Scan for the cell matching the given text and deliver its [x, y] coordinate at center. 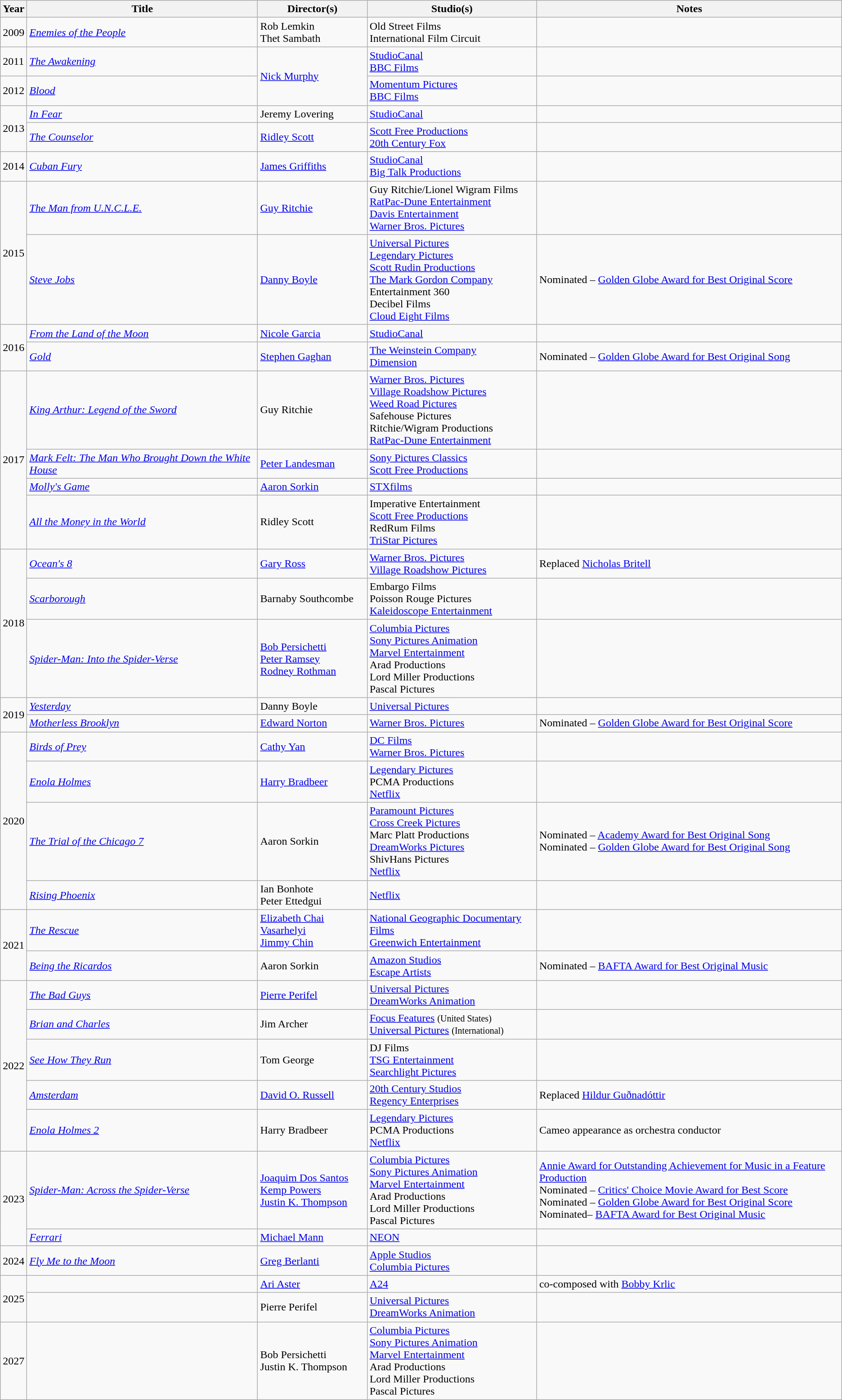
Nominated – Golden Globe Award for Best Original Song [689, 356]
Jim Archer [312, 1024]
Nick Murphy [312, 76]
Nominated – Academy Award for Best Original SongNominated – Golden Globe Award for Best Original Song [689, 842]
The Awakening [142, 61]
Ocean's 8 [142, 563]
Ari Aster [312, 1284]
2022 [13, 1066]
NEON [452, 1238]
In Fear [142, 114]
The Rescue [142, 930]
Tom George [312, 1059]
Year [13, 9]
2024 [13, 1261]
Warner Bros. PicturesVillage Roadshow Pictures [452, 563]
STXfilms [452, 487]
2023 [13, 1199]
Scott Free Productions20th Century Fox [452, 137]
2027 [13, 1361]
StudioCanalBBC Films [452, 61]
DJ Films TSG Entertainment Searchlight Pictures [452, 1059]
2013 [13, 129]
Notes [689, 9]
co-composed with Bobby Krlic [689, 1284]
Replaced Hildur Guðnadóttir [689, 1095]
2015 [13, 253]
The Trial of the Chicago 7 [142, 842]
Peter Landesman [312, 464]
StudioCanal Big Talk Productions [452, 167]
2018 [13, 623]
Guy Ritchie/Lionel Wigram FilmsRatPac-Dune EntertainmentDavis EntertainmentWarner Bros. Pictures [452, 208]
David O. Russell [312, 1095]
Enola Holmes 2 [142, 1130]
Brian and Charles [142, 1024]
Gary Ross [312, 563]
Warner Bros. PicturesVillage Roadshow PicturesWeed Road PicturesSafehouse PicturesRitchie/Wigram ProductionsRatPac-Dune Entertainment [452, 410]
Spider-Man: Across the Spider-Verse [142, 1190]
Gold [142, 356]
DC FilmsWarner Bros. Pictures [452, 746]
Director(s) [312, 9]
Ferrari [142, 1238]
Universal Pictures [452, 706]
Fly Me to the Moon [142, 1261]
20th Century StudiosRegency Enterprises [452, 1095]
Warner Bros. Pictures [452, 723]
Spider-Man: Into the Spider-Verse [142, 659]
Amazon StudiosEscape Artists [452, 966]
Bob PersichettiJustin K. Thompson [312, 1361]
Steve Jobs [142, 279]
Sony Pictures Classics Scott Free Productions [452, 464]
Greg Berlanti [312, 1261]
Title [142, 9]
Being the Ricardos [142, 966]
Embargo FilmsPoisson Rouge PicturesKaleidoscope Entertainment [452, 599]
Joaquim Dos SantosKemp PowersJustin K. Thompson [312, 1190]
Nominated – BAFTA Award for Best Original Music [689, 966]
Jeremy Lovering [312, 114]
Molly's Game [142, 487]
King Arthur: Legend of the Sword [142, 410]
The Counselor [142, 137]
2014 [13, 167]
Stephen Gaghan [312, 356]
Barnaby Southcombe [312, 599]
Cathy Yan [312, 746]
Cameo appearance as orchestra conductor [689, 1130]
Rob Lemkin Thet Sambath [312, 32]
2017 [13, 460]
Universal Pictures Legendary PicturesScott Rudin Productions The Mark Gordon Company Entertainment 360 Decibel Films Cloud Eight Films [452, 279]
2012 [13, 91]
Yesterday [142, 706]
Replaced Nicholas Britell [689, 563]
National Geographic Documentary FilmsGreenwich Entertainment [452, 930]
Ian BonhotePeter Ettedgui [312, 895]
Old Street FilmsInternational Film Circuit [452, 32]
Nicole Garcia [312, 333]
Michael Mann [312, 1238]
Studio(s) [452, 9]
A24 [452, 1284]
2009 [13, 32]
Rising Phoenix [142, 895]
2020 [13, 821]
Bob PersichettiPeter RamseyRodney Rothman [312, 659]
2016 [13, 347]
All the Money in the World [142, 522]
Elizabeth Chai Vasarhelyi Jimmy Chin [312, 930]
The Bad Guys [142, 995]
The Weinstein CompanyDimension [452, 356]
Enola Holmes [142, 782]
From the Land of the Moon [142, 333]
Mark Felt: The Man Who Brought Down the White House [142, 464]
2025 [13, 1299]
Edward Norton [312, 723]
The Man from U.N.C.L.E. [142, 208]
2021 [13, 945]
Amsterdam [142, 1095]
Apple StudiosColumbia Pictures [452, 1261]
Scarborough [142, 599]
Motherless Brooklyn [142, 723]
James Griffiths [312, 167]
Netflix [452, 895]
Focus Features (United States)Universal Pictures (International) [452, 1024]
Cuban Fury [142, 167]
2019 [13, 715]
Imperative EntertainmentScott Free ProductionsRedRum Films TriStar Pictures [452, 522]
Paramount PicturesCross Creek PicturesMarc Platt ProductionsDreamWorks PicturesShivHans PicturesNetflix [452, 842]
See How They Run [142, 1059]
Blood [142, 91]
Birds of Prey [142, 746]
Enemies of the People [142, 32]
2011 [13, 61]
Momentum PicturesBBC Films [452, 91]
